Search for the cell housing the specified text and yield its [X, Y] center coordinate. 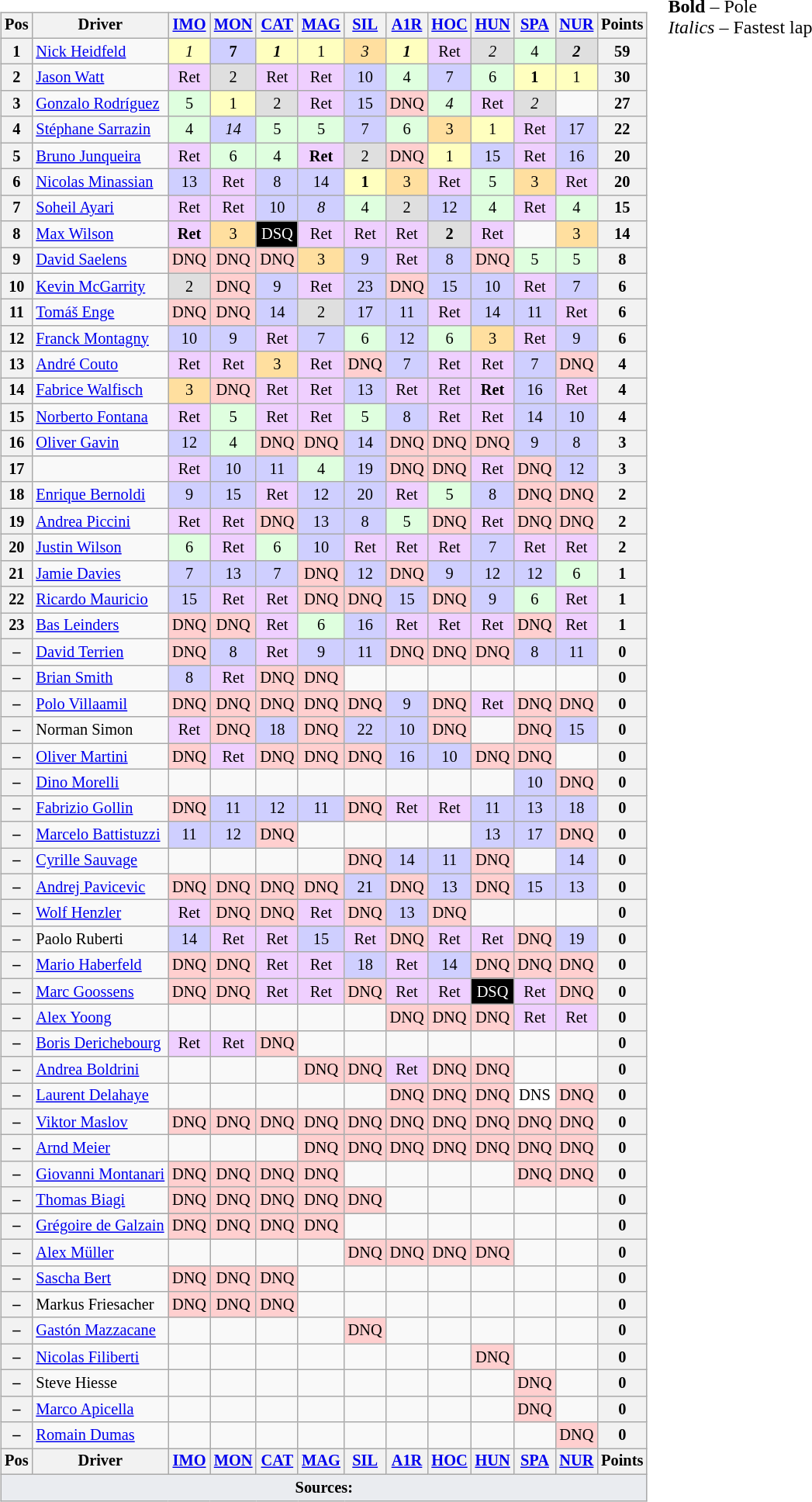
59 [622, 51]
Viktor Maslov [100, 1122]
Markus Friesacher [100, 1305]
Justin Wilson [100, 548]
Polo Villaamil [100, 704]
Laurent Delahaye [100, 1096]
Fabrizio Gollin [100, 808]
Fabrice Walfisch [100, 391]
Ricardo Mauricio [100, 600]
Marco Apicella [100, 1409]
Alex Müller [100, 1252]
Gonzalo Rodríguez [100, 104]
Giovanni Montanari [100, 1175]
Arnd Meier [100, 1148]
Nicolas Filiberti [100, 1357]
Boris Derichebourg [100, 1043]
Enrique Bernoldi [100, 495]
Dino Morelli [100, 783]
André Couto [100, 365]
Andrej Pavicevic [100, 887]
Norberto Fontana [100, 417]
Soheil Ayari [100, 208]
30 [622, 78]
Stéphane Sarrazin [100, 130]
Max Wilson [100, 234]
Romain Dumas [100, 1435]
Marcelo Battistuzzi [100, 835]
Steve Hiesse [100, 1383]
Thomas Biagi [100, 1200]
Alex Yoong [100, 1018]
Oliver Martini [100, 756]
Jason Watt [100, 78]
David Saelens [100, 261]
Franck Montagny [100, 339]
Jamie Davies [100, 573]
Sascha Bert [100, 1279]
Andrea Piccini [100, 521]
Grégoire de Galzain [100, 1227]
Oliver Gavin [100, 443]
Nicolas Minassian [100, 182]
Tomáš Enge [100, 313]
Norman Simon [100, 730]
David Terrien [100, 652]
Brian Smith [100, 678]
Bruno Junqueira [100, 156]
Bas Leinders [100, 626]
27 [622, 104]
Mario Haberfeld [100, 965]
Nick Heidfeld [100, 51]
Paolo Ruberti [100, 940]
Marc Goossens [100, 992]
Wolf Henzler [100, 913]
Andrea Boldrini [100, 1070]
DNS [535, 1096]
Kevin McGarrity [100, 286]
Cyrille Sauvage [100, 861]
Sources: [324, 1487]
Gastón Mazzacane [100, 1331]
